For the text-containing cell, return its midpoint in [X, Y] coordinate format. 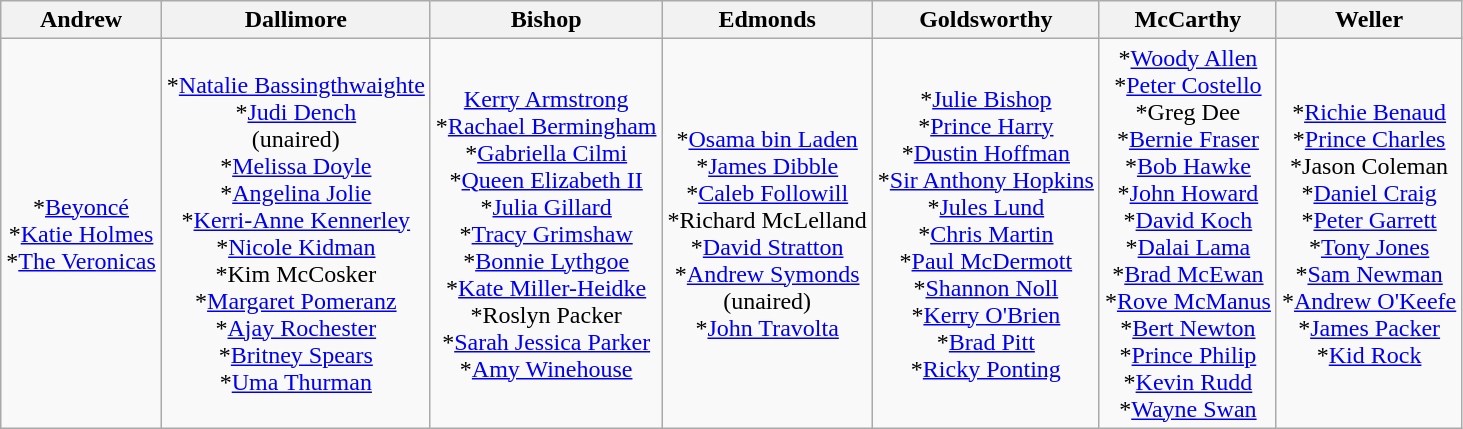
*Osama bin Laden*James Dibble*Caleb Followill*Richard McLelland*David Stratton*Andrew Symonds(unaired)*John Travolta [767, 234]
Bishop [546, 20]
*Richie Benaud*Prince Charles*Jason Coleman*Daniel Craig*Peter Garrett*Tony Jones*Sam Newman*Andrew O'Keefe*James Packer*Kid Rock [1368, 234]
Dallimore [296, 20]
Andrew [82, 20]
McCarthy [1188, 20]
Edmonds [767, 20]
Weller [1368, 20]
Goldsworthy [986, 20]
*Beyoncé*Katie Holmes*The Veronicas [82, 234]
